Find where the given text appears and provide that cell's center as [x, y] coordinate. 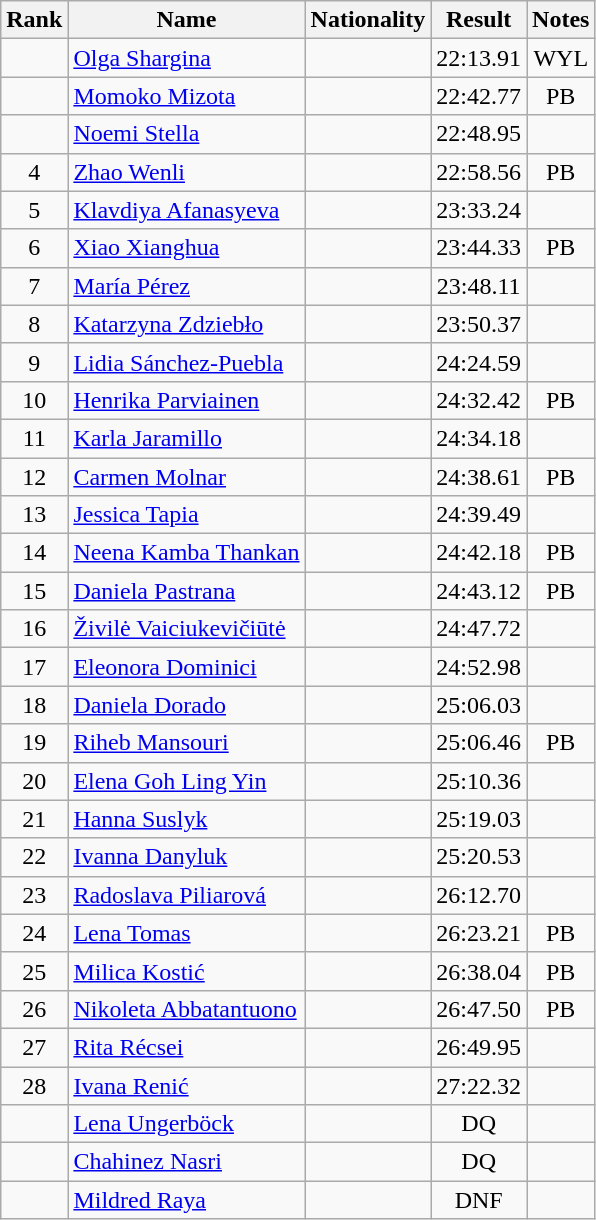
17 [34, 667]
Lena Tomas [186, 933]
4 [34, 172]
Carmen Molnar [186, 477]
28 [34, 1085]
22:13.91 [479, 58]
27:22.32 [479, 1085]
Eleonora Dominici [186, 667]
24:38.61 [479, 477]
25:20.53 [479, 857]
13 [34, 515]
Rank [34, 20]
18 [34, 705]
22:58.56 [479, 172]
25:10.36 [479, 781]
11 [34, 438]
16 [34, 629]
Notes [561, 20]
24:34.18 [479, 438]
15 [34, 591]
23:33.24 [479, 210]
8 [34, 324]
Živilė Vaiciukevičiūtė [186, 629]
Hanna Suslyk [186, 819]
26:12.70 [479, 895]
Jessica Tapia [186, 515]
Rita Récsei [186, 1047]
24:32.42 [479, 400]
21 [34, 819]
Result [479, 20]
24:24.59 [479, 362]
Elena Goh Ling Yin [186, 781]
22:42.77 [479, 96]
14 [34, 553]
24:42.18 [479, 553]
Name [186, 20]
24 [34, 933]
Chahinez Nasri [186, 1162]
Nationality [368, 20]
WYL [561, 58]
DNF [479, 1200]
Klavdiya Afanasyeva [186, 210]
9 [34, 362]
26:23.21 [479, 933]
24:39.49 [479, 515]
26:47.50 [479, 1009]
Mildred Raya [186, 1200]
24:52.98 [479, 667]
22 [34, 857]
Xiao Xianghua [186, 248]
Ivana Renić [186, 1085]
27 [34, 1047]
Neena Kamba Thankan [186, 553]
26 [34, 1009]
Milica Kostić [186, 971]
25:19.03 [479, 819]
10 [34, 400]
5 [34, 210]
Henrika Parviainen [186, 400]
Radoslava Piliarová [186, 895]
Olga Shargina [186, 58]
25 [34, 971]
22:48.95 [479, 134]
19 [34, 743]
Momoko Mizota [186, 96]
Ivanna Danyluk [186, 857]
23:44.33 [479, 248]
Daniela Dorado [186, 705]
Zhao Wenli [186, 172]
María Pérez [186, 286]
Noemi Stella [186, 134]
20 [34, 781]
26:38.04 [479, 971]
Nikoleta Abbatantuono [186, 1009]
Riheb Mansouri [186, 743]
12 [34, 477]
23:48.11 [479, 286]
7 [34, 286]
Karla Jaramillo [186, 438]
23 [34, 895]
Lena Ungerböck [186, 1124]
Lidia Sánchez-Puebla [186, 362]
23:50.37 [479, 324]
6 [34, 248]
Daniela Pastrana [186, 591]
25:06.46 [479, 743]
24:47.72 [479, 629]
24:43.12 [479, 591]
25:06.03 [479, 705]
26:49.95 [479, 1047]
Katarzyna Zdziebło [186, 324]
